From the cell containing the given text, extract its center point as [x, y] coordinate. 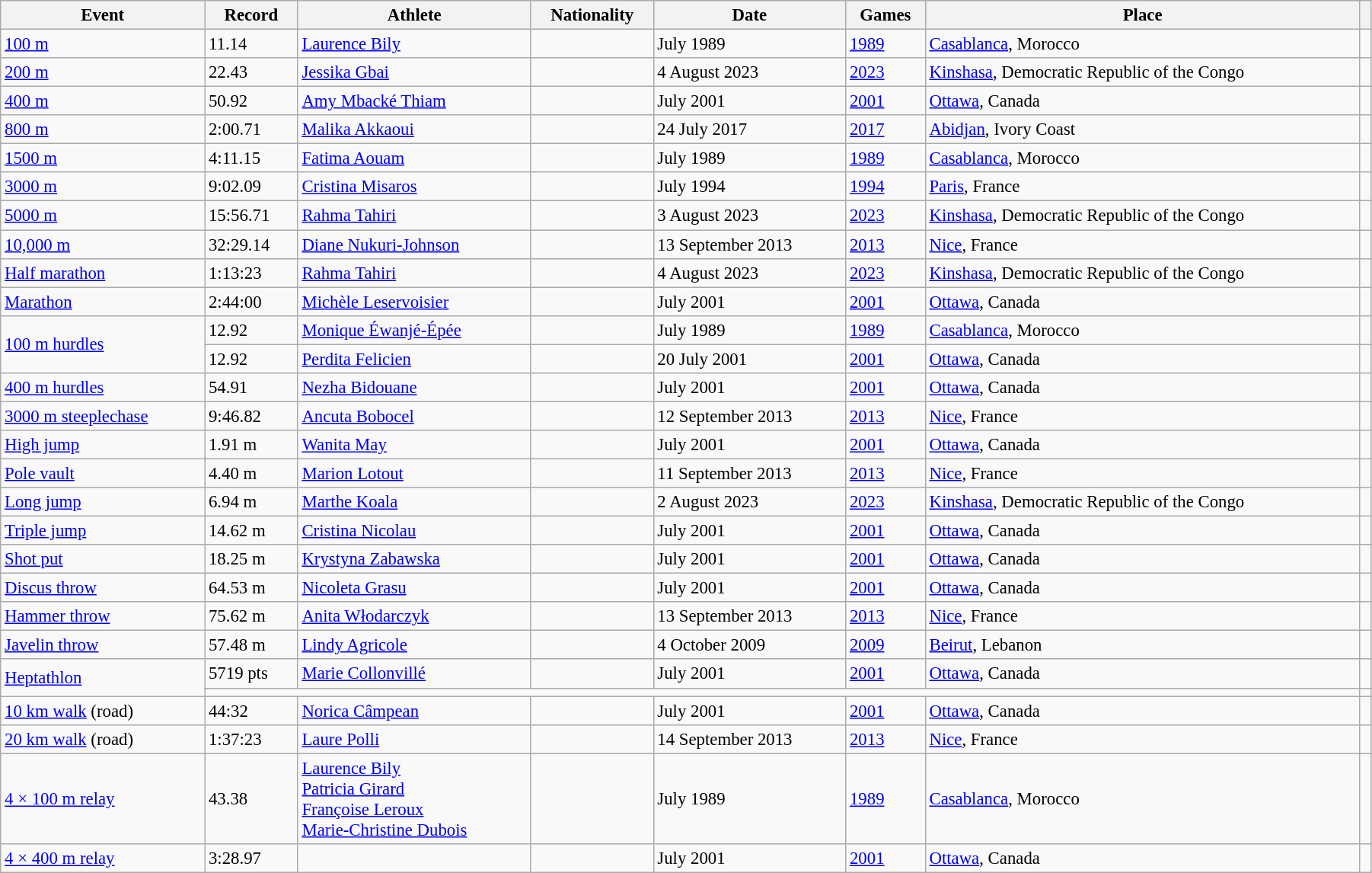
Marthe Koala [414, 502]
Nezha Bidouane [414, 388]
22.43 [251, 72]
Perdita Felicien [414, 359]
Cristina Nicolau [414, 531]
24 July 2017 [749, 130]
3:28.97 [251, 859]
Fatima Aouam [414, 158]
High jump [103, 445]
Anita Włodarczyk [414, 616]
14.62 m [251, 531]
3000 m steeplechase [103, 416]
1994 [885, 187]
Diane Nukuri-Johnson [414, 245]
4 × 100 m relay [103, 798]
43.38 [251, 798]
Triple jump [103, 531]
54.91 [251, 388]
Ancuta Bobocel [414, 416]
44:32 [251, 711]
2:44:00 [251, 302]
9:02.09 [251, 187]
3000 m [103, 187]
Paris, France [1142, 187]
Javelin throw [103, 645]
20 July 2001 [749, 359]
Lindy Agricole [414, 645]
Marathon [103, 302]
Cristina Misaros [414, 187]
11 September 2013 [749, 473]
2:00.71 [251, 130]
2017 [885, 130]
12 September 2013 [749, 416]
20 km walk (road) [103, 739]
9:46.82 [251, 416]
4:11.15 [251, 158]
32:29.14 [251, 245]
5719 pts [251, 674]
57.48 m [251, 645]
3 August 2023 [749, 216]
July 1994 [749, 187]
Laure Polli [414, 739]
Long jump [103, 502]
Heptathlon [103, 678]
800 m [103, 130]
50.92 [251, 101]
Abidjan, Ivory Coast [1142, 130]
64.53 m [251, 588]
Laurence BilyPatricia GirardFrançoise LerouxMarie-Christine Dubois [414, 798]
Half marathon [103, 273]
Nicoleta Grasu [414, 588]
5000 m [103, 216]
Place [1142, 15]
Nationality [592, 15]
4.40 m [251, 473]
Marie Collonvillé [414, 674]
Pole vault [103, 473]
400 m hurdles [103, 388]
Wanita May [414, 445]
Athlete [414, 15]
4 × 400 m relay [103, 859]
1.91 m [251, 445]
Discus throw [103, 588]
4 October 2009 [749, 645]
2009 [885, 645]
Laurence Bily [414, 44]
Krystyna Zabawska [414, 559]
Games [885, 15]
75.62 m [251, 616]
Norica Câmpean [414, 711]
100 m [103, 44]
Shot put [103, 559]
Jessika Gbai [414, 72]
18.25 m [251, 559]
1500 m [103, 158]
200 m [103, 72]
Date [749, 15]
15:56.71 [251, 216]
2 August 2023 [749, 502]
100 m hurdles [103, 344]
Event [103, 15]
10 km walk (road) [103, 711]
Marion Lotout [414, 473]
10,000 m [103, 245]
Monique Éwanjé-Épée [414, 330]
6.94 m [251, 502]
Malika Akkaoui [414, 130]
14 September 2013 [749, 739]
400 m [103, 101]
Record [251, 15]
11.14 [251, 44]
1:37:23 [251, 739]
Amy Mbacké Thiam [414, 101]
Beirut, Lebanon [1142, 645]
Hammer throw [103, 616]
Michèle Leservoisier [414, 302]
1:13:23 [251, 273]
